Return [x, y] of the center of cell containing provided text 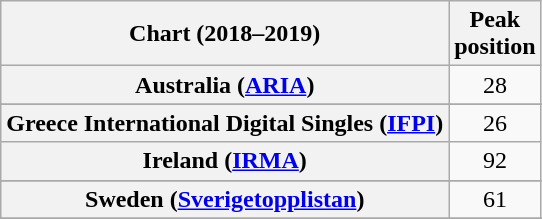
Ireland (IRMA) [225, 161]
28 [495, 85]
Greece International Digital Singles (IFPI) [225, 123]
Australia (ARIA) [225, 85]
Chart (2018–2019) [225, 34]
92 [495, 161]
Sweden (Sverigetopplistan) [225, 199]
Peak position [495, 34]
26 [495, 123]
61 [495, 199]
